Capture the cell that displays the provided text and extract its (X, Y) central coordinate. 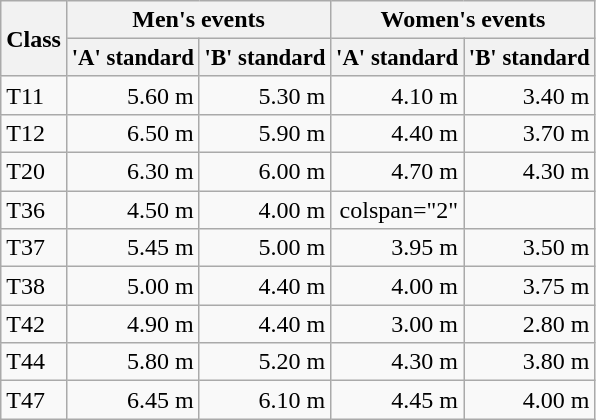
T20 (34, 172)
Women's events (463, 20)
T36 (34, 210)
colspan="2" (398, 210)
5.90 m (265, 133)
T37 (34, 248)
3.40 m (530, 95)
T12 (34, 133)
5.30 m (265, 95)
3.95 m (398, 248)
3.50 m (530, 248)
T47 (34, 400)
Men's events (198, 20)
3.00 m (398, 324)
6.10 m (265, 400)
6.50 m (132, 133)
5.60 m (132, 95)
Class (34, 39)
5.20 m (265, 362)
T42 (34, 324)
2.80 m (530, 324)
3.70 m (530, 133)
3.80 m (530, 362)
T38 (34, 286)
4.90 m (132, 324)
T44 (34, 362)
4.70 m (398, 172)
4.10 m (398, 95)
5.80 m (132, 362)
T11 (34, 95)
6.45 m (132, 400)
5.45 m (132, 248)
4.50 m (132, 210)
6.00 m (265, 172)
6.30 m (132, 172)
3.75 m (530, 286)
4.45 m (398, 400)
